Provide the [x, y] coordinate of the cell's center where the given text is located.  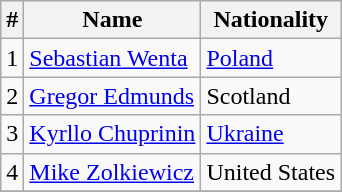
2 [12, 96]
Scotland [271, 96]
United States [271, 172]
Ukraine [271, 134]
Kyrllo Chuprinin [112, 134]
Nationality [271, 20]
Sebastian Wenta [112, 58]
Mike Zolkiewicz [112, 172]
1 [12, 58]
Gregor Edmunds [112, 96]
# [12, 20]
Poland [271, 58]
4 [12, 172]
3 [12, 134]
Name [112, 20]
